Return [X, Y] of the center of cell containing provided text 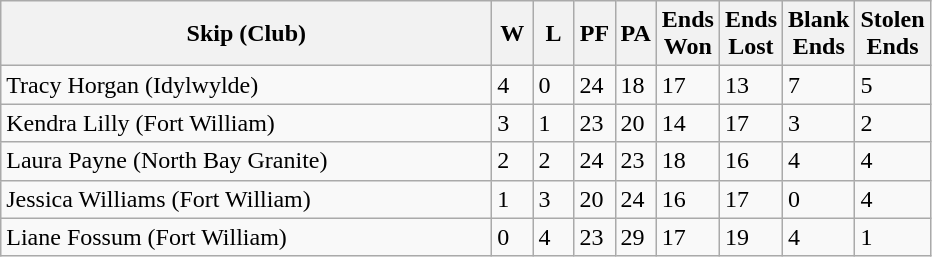
Liane Fossum (Fort William) [246, 237]
PA [636, 34]
Ends Won [688, 34]
Kendra Lilly (Fort William) [246, 123]
14 [688, 123]
L [554, 34]
19 [750, 237]
13 [750, 85]
Jessica Williams (Fort William) [246, 199]
7 [819, 85]
Ends Lost [750, 34]
PF [594, 34]
Blank Ends [819, 34]
Laura Payne (North Bay Granite) [246, 161]
29 [636, 237]
Stolen Ends [892, 34]
Tracy Horgan (Idylwylde) [246, 85]
W [512, 34]
5 [892, 85]
Skip (Club) [246, 34]
